Pinpoint the cell where the given text exists, returning its (x, y) midpoint coordinate. 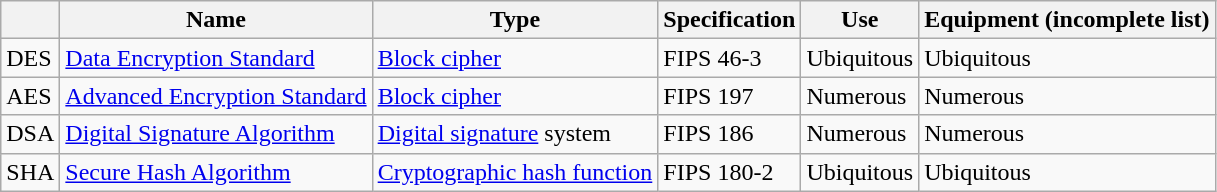
FIPS 180-2 (730, 172)
Equipment (incomplete list) (1067, 20)
AES (30, 96)
Name (216, 20)
DES (30, 58)
Use (860, 20)
Data Encryption Standard (216, 58)
Digital Signature Algorithm (216, 134)
FIPS 197 (730, 96)
Digital signature system (515, 134)
Type (515, 20)
Specification (730, 20)
SHA (30, 172)
Cryptographic hash function (515, 172)
FIPS 46-3 (730, 58)
Secure Hash Algorithm (216, 172)
Advanced Encryption Standard (216, 96)
FIPS 186 (730, 134)
DSA (30, 134)
